Locate the cell with the specified text and output its (X, Y) center coordinate. 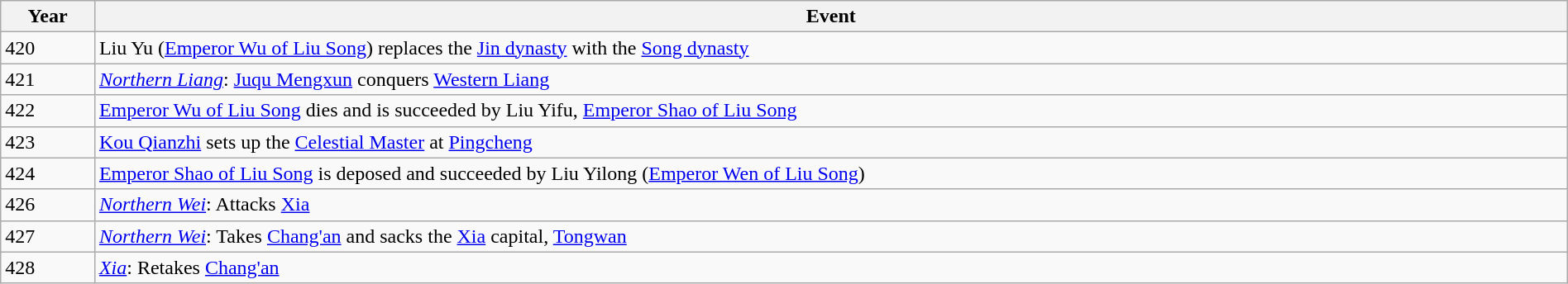
424 (48, 173)
426 (48, 205)
Northern Wei: Attacks Xia (830, 205)
423 (48, 142)
Emperor Wu of Liu Song dies and is succeeded by Liu Yifu, Emperor Shao of Liu Song (830, 111)
427 (48, 236)
Emperor Shao of Liu Song is deposed and succeeded by Liu Yilong (Emperor Wen of Liu Song) (830, 173)
Year (48, 17)
Xia: Retakes Chang'an (830, 267)
422 (48, 111)
Northern Wei: Takes Chang'an and sacks the Xia capital, Tongwan (830, 236)
Liu Yu (Emperor Wu of Liu Song) replaces the Jin dynasty with the Song dynasty (830, 48)
420 (48, 48)
Event (830, 17)
421 (48, 79)
Northern Liang: Juqu Mengxun conquers Western Liang (830, 79)
Kou Qianzhi sets up the Celestial Master at Pingcheng (830, 142)
428 (48, 267)
